Provide the [X, Y] coordinate of the cell's center where the given text is located.  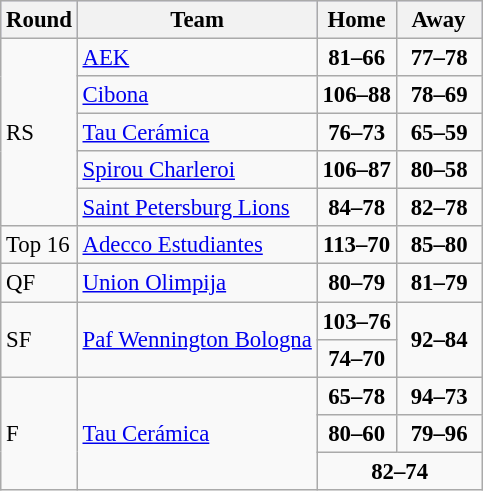
80–79 [356, 283]
SF [39, 340]
78–69 [439, 95]
92–84 [439, 340]
82–74 [400, 471]
QF [39, 283]
80–58 [439, 170]
84–78 [356, 208]
103–76 [356, 321]
81–79 [439, 283]
113–70 [356, 245]
94–73 [439, 396]
Paf Wennington Bologna [197, 340]
65–59 [439, 133]
85–80 [439, 245]
RS [39, 133]
Cibona [197, 95]
Home [356, 20]
Adecco Estudiantes [197, 245]
106–87 [356, 170]
Union Olimpija [197, 283]
Team [197, 20]
65–78 [356, 396]
F [39, 434]
82–78 [439, 208]
74–70 [356, 358]
77–78 [439, 58]
81–66 [356, 58]
80–60 [356, 433]
Spirou Charleroi [197, 170]
Round [39, 20]
76–73 [356, 133]
106–88 [356, 95]
Top 16 [39, 245]
AEK [197, 58]
Saint Petersburg Lions [197, 208]
79–96 [439, 433]
Away [439, 20]
